Provide the (x, y) coordinate of the cell's center where the given text is located.  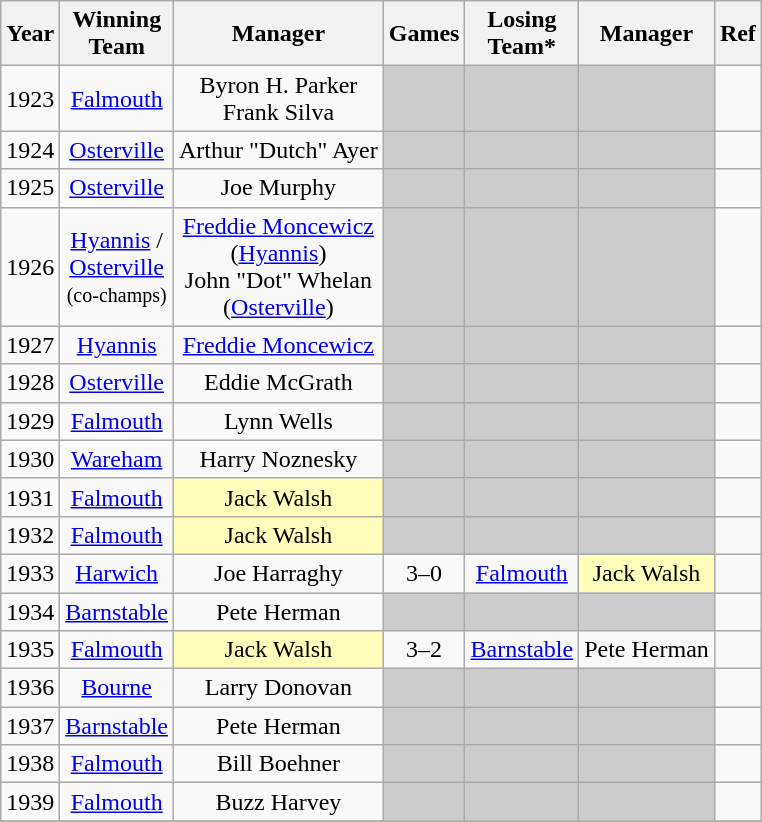
1928 (30, 383)
Joe Murphy (279, 188)
1926 (30, 266)
3–0 (424, 573)
LosingTeam* (522, 34)
3–2 (424, 650)
Games (424, 34)
1934 (30, 611)
Freddie Moncewicz (279, 345)
Joe Harraghy (279, 573)
Bill Boehner (279, 764)
Hyannis (117, 345)
1938 (30, 764)
1927 (30, 345)
WinningTeam (117, 34)
Eddie McGrath (279, 383)
Wareham (117, 459)
Year (30, 34)
Harwich (117, 573)
1935 (30, 650)
1937 (30, 726)
Lynn Wells (279, 421)
1931 (30, 497)
Byron H. ParkerFrank Silva (279, 98)
1925 (30, 188)
1924 (30, 150)
Bourne (117, 688)
1933 (30, 573)
1936 (30, 688)
Harry Noznesky (279, 459)
Larry Donovan (279, 688)
Freddie Moncewicz(Hyannis)John "Dot" Whelan(Osterville) (279, 266)
Hyannis /Osterville(co-champs) (117, 266)
1930 (30, 459)
Arthur "Dutch" Ayer (279, 150)
1929 (30, 421)
1923 (30, 98)
1932 (30, 535)
Buzz Harvey (279, 802)
Ref (738, 34)
1939 (30, 802)
